Determine the (X, Y) coordinate at the center of the cell enclosing the given text.  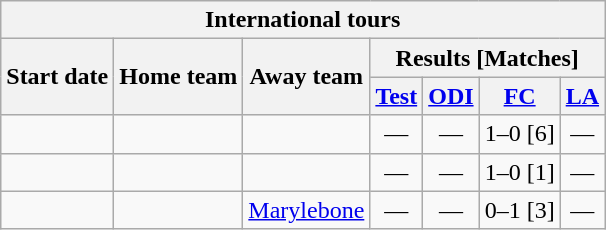
Results [Matches] (488, 58)
Start date (58, 77)
FC (520, 96)
1–0 [6] (520, 134)
0–1 [3] (520, 210)
LA (582, 96)
Home team (178, 77)
Away team (306, 77)
Test (396, 96)
1–0 [1] (520, 172)
ODI (451, 96)
Marylebone (306, 210)
International tours (303, 20)
